Detect which cell encompasses the target text, then output its [X, Y] center coordinate. 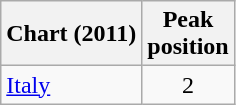
2 [188, 85]
Chart (2011) [72, 34]
Italy [72, 85]
Peakposition [188, 34]
